Return [X, Y] of the center of cell containing provided text 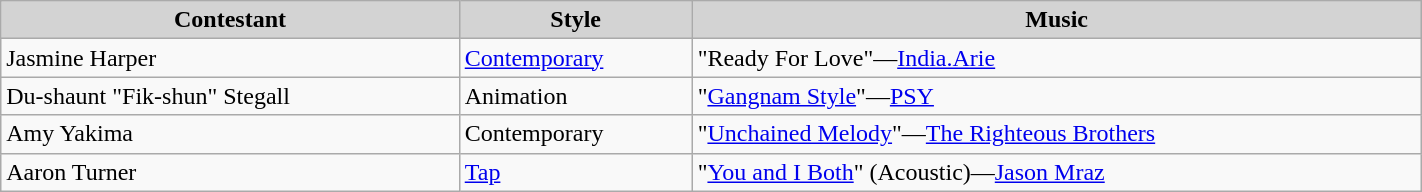
Du-shaunt "Fik-shun" Stegall [230, 96]
Aaron Turner [230, 172]
Jasmine Harper [230, 58]
Contestant [230, 20]
"Ready For Love"—India.Arie [1056, 58]
Amy Yakima [230, 134]
"Unchained Melody"—The Righteous Brothers [1056, 134]
"Gangnam Style"—PSY [1056, 96]
"You and I Both" (Acoustic)—Jason Mraz [1056, 172]
Style [576, 20]
Music [1056, 20]
Tap [576, 172]
Animation [576, 96]
